Output the (X, Y) coordinate of the center of the cell containing the given text.  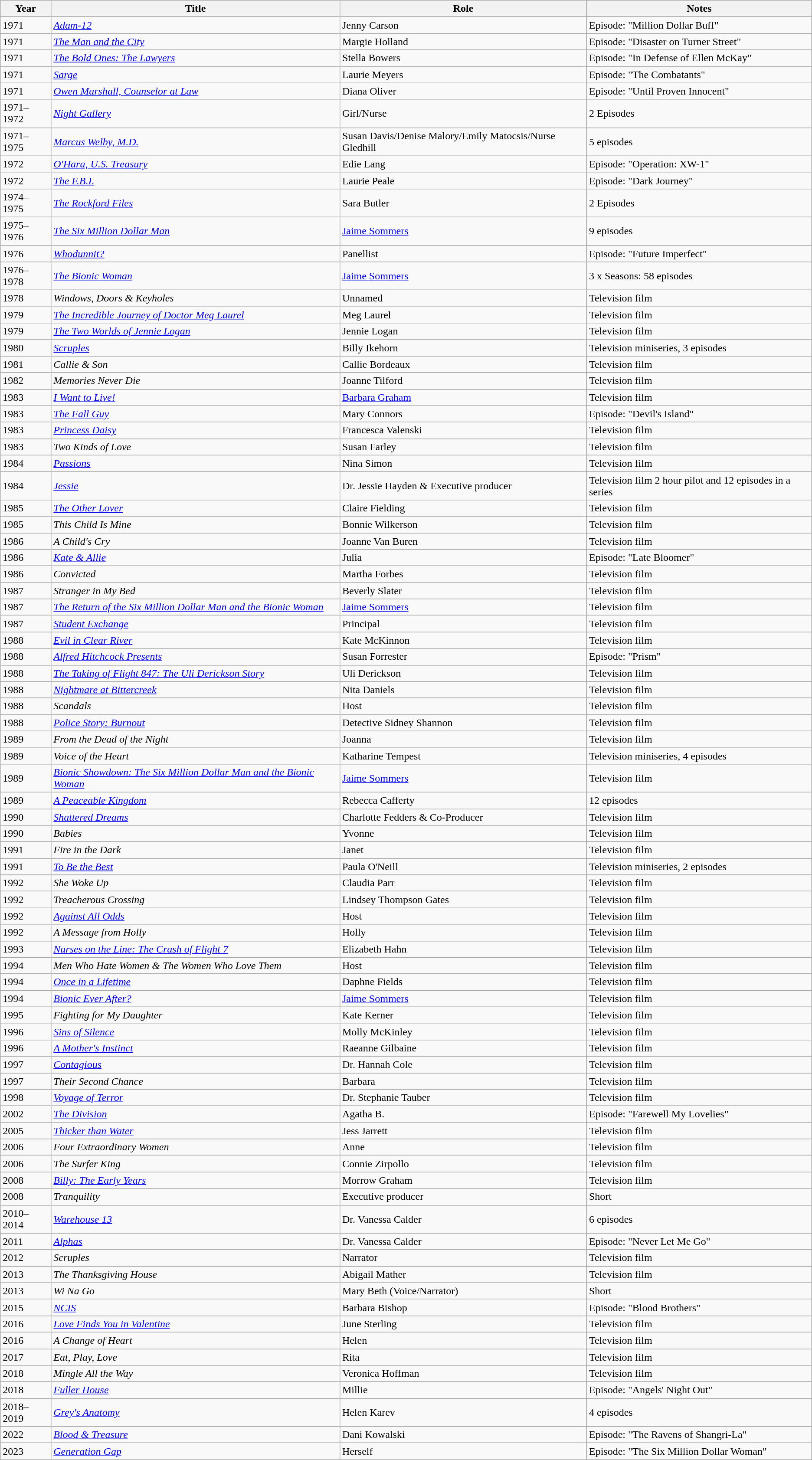
1976–1978 (26, 276)
Holly (463, 933)
Episode: "Never Let Me Go" (699, 1241)
Windows, Doors & Keyholes (196, 298)
1976 (26, 254)
Claudia Parr (463, 883)
Episode: "Blood Brothers" (699, 1307)
Love Finds You in Valentine (196, 1324)
Mingle All the Way (196, 1374)
Stranger in My Bed (196, 591)
2012 (26, 1258)
Martha Forbes (463, 574)
Against All Odds (196, 916)
Shattered Dreams (196, 817)
A Change of Heart (196, 1340)
Blood & Treasure (196, 1435)
The Surfer King (196, 1164)
Contagious (196, 1064)
June Sterling (463, 1324)
Bionic Showdown: The Six Million Dollar Man and the Bionic Woman (196, 778)
3 x Seasons: 58 episodes (699, 276)
The Bionic Woman (196, 276)
1971–1975 (26, 141)
Episode: "Late Bloomer" (699, 558)
Voice of the Heart (196, 756)
Margie Holland (463, 42)
Nita Daniels (463, 690)
The Two Worlds of Jennie Logan (196, 331)
Joanne Van Buren (463, 541)
Detective Sidney Shannon (463, 723)
Whodunnit? (196, 254)
The Fall Guy (196, 414)
Laurie Meyers (463, 75)
Barbara (463, 1081)
Episode: "Prism" (699, 657)
Alphas (196, 1241)
Beverly Slater (463, 591)
Princess Daisy (196, 430)
Episode: "Operation: XW-1" (699, 164)
Jenny Carson (463, 25)
The Other Lover (196, 508)
Raeanne Gilbaine (463, 1048)
Elizabeth Hahn (463, 949)
Callie Bordeaux (463, 364)
Lindsey Thompson Gates (463, 900)
A Child's Cry (196, 541)
Julia (463, 558)
2005 (26, 1131)
Thicker than Water (196, 1131)
2010–2014 (26, 1219)
Kate & Allie (196, 558)
1995 (26, 1015)
1998 (26, 1098)
Voyage of Terror (196, 1098)
Episode: "Disaster on Turner Street" (699, 42)
Babies (196, 834)
Sarge (196, 75)
Joanne Tilford (463, 381)
Jessie (196, 486)
Uli Derickson (463, 673)
Episode: "The Combatants" (699, 75)
Treacherous Crossing (196, 900)
1981 (26, 364)
The Division (196, 1114)
Panellist (463, 254)
Episode: "Dark Journey" (699, 180)
A Message from Holly (196, 933)
2022 (26, 1435)
Memories Never Die (196, 381)
Episode: "The Six Million Dollar Woman" (699, 1451)
Callie & Son (196, 364)
Edie Lang (463, 164)
Helen Karev (463, 1412)
To Be the Best (196, 867)
Diana Oliver (463, 91)
Television miniseries, 3 episodes (699, 348)
6 episodes (699, 1219)
2002 (26, 1114)
2023 (26, 1451)
Helen (463, 1340)
1982 (26, 381)
Their Second Chance (196, 1081)
2018–2019 (26, 1412)
Marcus Welby, M.D. (196, 141)
Millie (463, 1390)
1978 (26, 298)
Warehouse 13 (196, 1219)
Episode: "Devil's Island" (699, 414)
1980 (26, 348)
Nina Simon (463, 463)
2011 (26, 1241)
Susan Farley (463, 447)
Barbara Graham (463, 397)
Grey's Anatomy (196, 1412)
Episode: "In Defense of Ellen McKay" (699, 58)
Billy Ikehorn (463, 348)
9 episodes (699, 231)
Janet (463, 850)
Principal (463, 624)
Police Story: Burnout (196, 723)
Dr. Hannah Cole (463, 1064)
The F.B.I. (196, 180)
Notes (699, 9)
O'Hara, U.S. Treasury (196, 164)
NCIS (196, 1307)
1971–1972 (26, 114)
Dr. Stephanie Tauber (463, 1098)
Eat, Play, Love (196, 1357)
Daphne Fields (463, 982)
Scandals (196, 706)
Episode: "Million Dollar Buff" (699, 25)
Television film 2 hour pilot and 12 episodes in a series (699, 486)
She Woke Up (196, 883)
The Six Million Dollar Man (196, 231)
Title (196, 9)
Sins of Silence (196, 1031)
Francesca Valenski (463, 430)
4 episodes (699, 1412)
The Rockford Files (196, 203)
Bonnie Wilkerson (463, 524)
Susan Davis/Denise Malory/Emily Matocsis/Nurse Gledhill (463, 141)
Executive producer (463, 1197)
Convicted (196, 574)
2017 (26, 1357)
12 episodes (699, 800)
Susan Forrester (463, 657)
The Man and the City (196, 42)
Connie Zirpollo (463, 1164)
Alfred Hitchcock Presents (196, 657)
Television miniseries, 4 episodes (699, 756)
Bionic Ever After? (196, 998)
Nurses on the Line: The Crash of Flight 7 (196, 949)
1974–1975 (26, 203)
Laurie Peale (463, 180)
Kate McKinnon (463, 640)
Fuller House (196, 1390)
Role (463, 9)
Generation Gap (196, 1451)
The Bold Ones: The Lawyers (196, 58)
1993 (26, 949)
A Mother's Instinct (196, 1048)
Evil in Clear River (196, 640)
Student Exchange (196, 624)
Mary Connors (463, 414)
Four Extraordinary Women (196, 1147)
The Thanksgiving House (196, 1274)
Meg Laurel (463, 315)
The Return of the Six Million Dollar Man and the Bionic Woman (196, 607)
Dr. Jessie Hayden & Executive producer (463, 486)
Year (26, 9)
Fighting for My Daughter (196, 1015)
Episode: "Until Proven Innocent" (699, 91)
Jess Jarrett (463, 1131)
Episode: "Farewell My Lovelies" (699, 1114)
From the Dead of the Night (196, 739)
Narrator (463, 1258)
Unnamed (463, 298)
Once in a Lifetime (196, 982)
Episode: "Angels' Night Out" (699, 1390)
Owen Marshall, Counselor at Law (196, 91)
Adam-12 (196, 25)
Barbara Bishop (463, 1307)
Kate Kerner (463, 1015)
A Peaceable Kingdom (196, 800)
Rebecca Cafferty (463, 800)
Anne (463, 1147)
Jennie Logan (463, 331)
Episode: "Future Imperfect" (699, 254)
Sara Butler (463, 203)
This Child Is Mine (196, 524)
Men Who Hate Women & The Women Who Love Them (196, 966)
Stella Bowers (463, 58)
Fire in the Dark (196, 850)
Television miniseries, 2 episodes (699, 867)
Abigail Mather (463, 1274)
Dani Kowalski (463, 1435)
The Incredible Journey of Doctor Meg Laurel (196, 315)
Herself (463, 1451)
Joanna (463, 739)
Charlotte Fedders & Co-Producer (463, 817)
Mary Beth (Voice/Narrator) (463, 1291)
Paula O'Neill (463, 867)
Tranquility (196, 1197)
Molly McKinley (463, 1031)
Morrow Graham (463, 1180)
5 episodes (699, 141)
Girl/Nurse (463, 114)
Rita (463, 1357)
The Taking of Flight 847: The Uli Derickson Story (196, 673)
Claire Fielding (463, 508)
Night Gallery (196, 114)
Episode: "The Ravens of Shangri-La" (699, 1435)
Passions (196, 463)
Wi Na Go (196, 1291)
Agatha B. (463, 1114)
Billy: The Early Years (196, 1180)
1975–1976 (26, 231)
Nightmare at Bittercreek (196, 690)
Two Kinds of Love (196, 447)
2015 (26, 1307)
Katharine Tempest (463, 756)
I Want to Live! (196, 397)
Veronica Hoffman (463, 1374)
Yvonne (463, 834)
